Detect which cell encompasses the target text, then output its (X, Y) center coordinate. 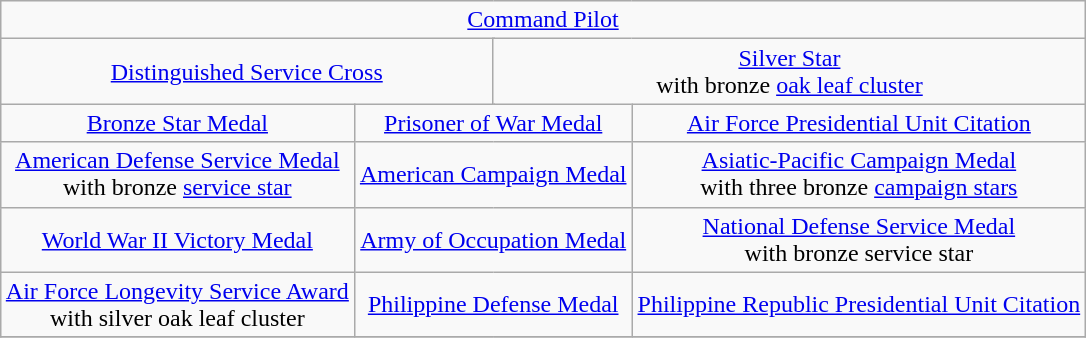
Silver Starwith bronze oak leaf cluster (790, 72)
Prisoner of War Medal (493, 123)
Philippine Defense Medal (493, 304)
National Defense Service Medalwith bronze service star (859, 240)
American Defense Service Medalwith bronze service star (177, 174)
American Campaign Medal (493, 174)
World War II Victory Medal (177, 240)
Asiatic-Pacific Campaign Medalwith three bronze campaign stars (859, 174)
Philippine Republic Presidential Unit Citation (859, 304)
Army of Occupation Medal (493, 240)
Bronze Star Medal (177, 123)
Command Pilot (542, 20)
Air Force Presidential Unit Citation (859, 123)
Distinguished Service Cross (246, 72)
Air Force Longevity Service Awardwith silver oak leaf cluster (177, 304)
